Identify which cell holds the provided text, then report its [x, y] central coordinate. 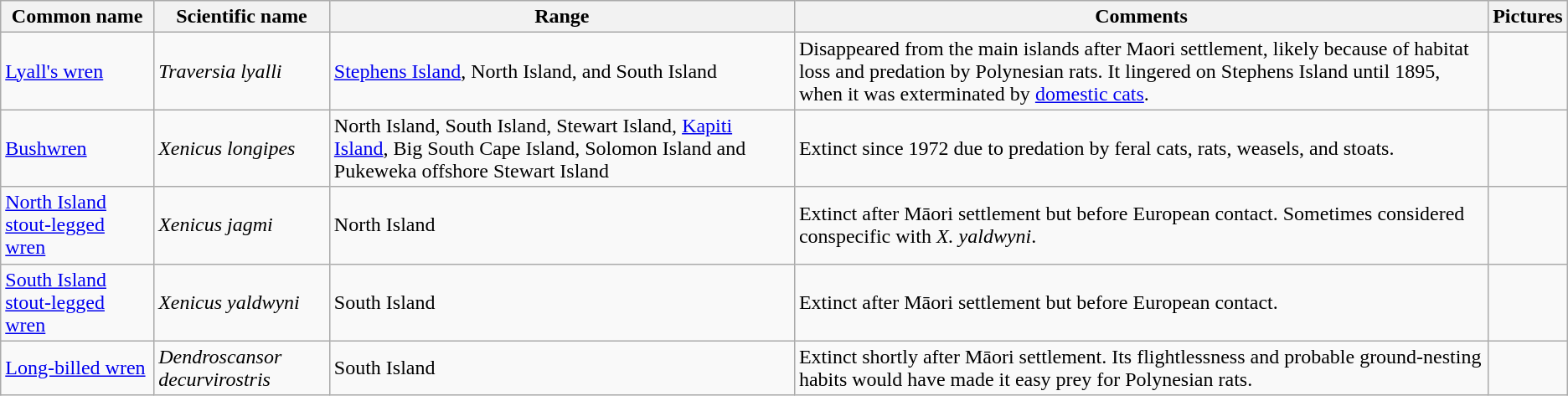
Dendroscansor decurvirostris [242, 368]
Xenicus jagmi [242, 225]
Xenicus longipes [242, 148]
North Island stout-legged wren [77, 225]
Long-billed wren [77, 368]
Traversia lyalli [242, 71]
Range [561, 17]
North Island, South Island, Stewart Island, Kapiti Island, Big South Cape Island, Solomon Island and Pukeweka offshore Stewart Island [561, 148]
Extinct since 1972 due to predation by feral cats, rats, weasels, and stoats. [1141, 148]
Pictures [1528, 17]
Extinct shortly after Māori settlement. Its flightlessness and probable ground-nesting habits would have made it easy prey for Polynesian rats. [1141, 368]
Bushwren [77, 148]
Scientific name [242, 17]
Stephens Island, North Island, and South Island [561, 71]
Extinct after Māori settlement but before European contact. Sometimes considered conspecific with X. yaldwyni. [1141, 225]
Lyall's wren [77, 71]
Xenicus yaldwyni [242, 302]
Comments [1141, 17]
Extinct after Māori settlement but before European contact. [1141, 302]
South Island stout-legged wren [77, 302]
North Island [561, 225]
Common name [77, 17]
